From the cell containing the given text, extract its center point as (x, y) coordinate. 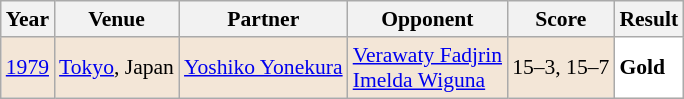
Tokyo, Japan (116, 68)
Score (560, 19)
15–3, 15–7 (560, 68)
Verawaty Fadjrin Imelda Wiguna (428, 68)
Venue (116, 19)
Gold (648, 68)
Yoshiko Yonekura (264, 68)
Year (28, 19)
Opponent (428, 19)
Result (648, 19)
1979 (28, 68)
Partner (264, 19)
